Capture the cell that displays the provided text and extract its (X, Y) central coordinate. 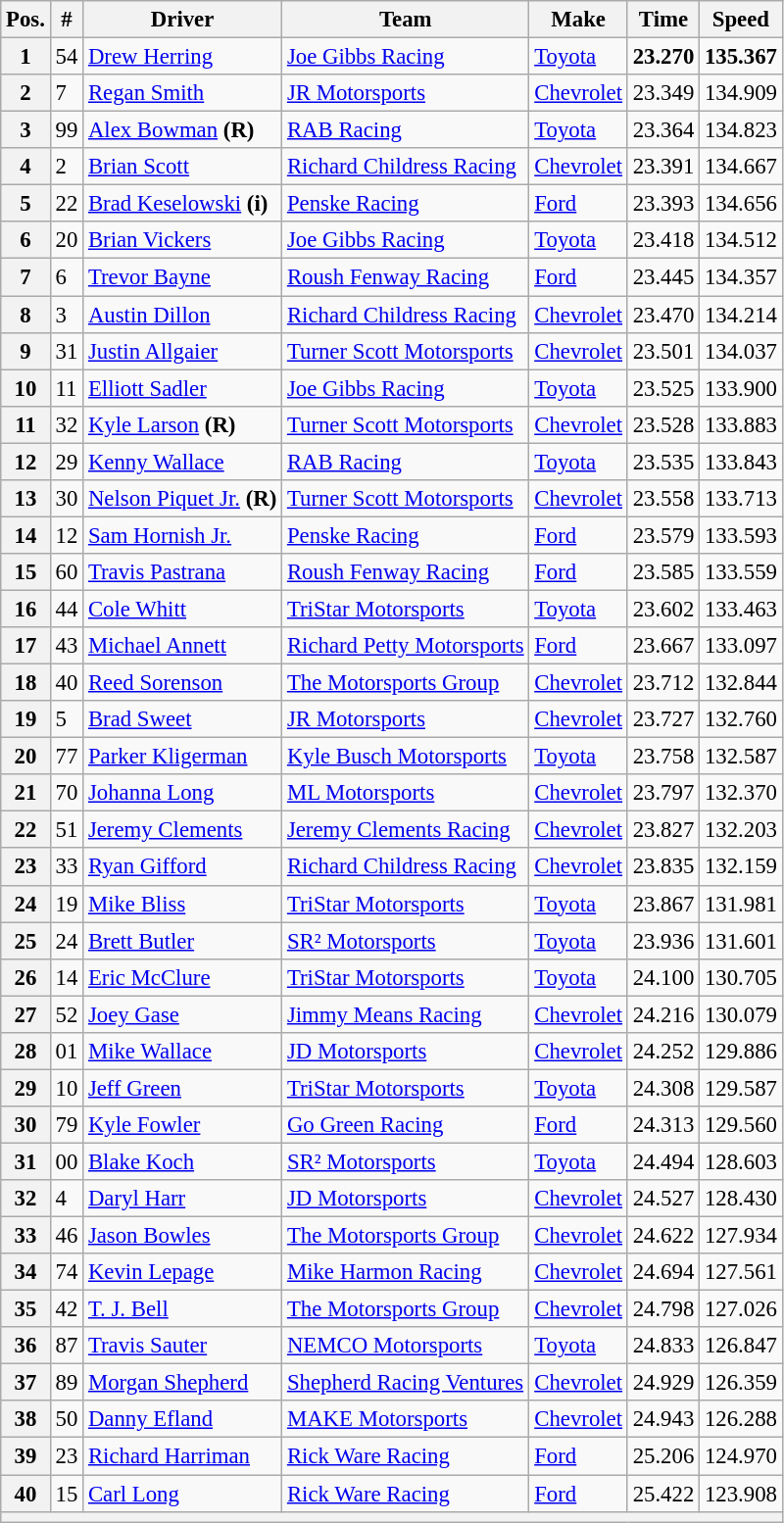
Travis Sauter (182, 1346)
24.622 (662, 1236)
Danny Efland (182, 1420)
36 (25, 1346)
60 (67, 572)
123.908 (741, 1494)
34 (25, 1272)
9 (25, 351)
37 (25, 1383)
23.867 (662, 904)
23.602 (662, 609)
23.936 (662, 941)
23.797 (662, 793)
87 (67, 1346)
Mike Harmon Racing (406, 1272)
135.367 (741, 57)
24.216 (662, 1014)
18 (25, 683)
134.823 (741, 130)
23.827 (662, 830)
Brian Vickers (182, 240)
Brad Keselowski (i) (182, 204)
24.943 (662, 1420)
133.593 (741, 535)
Jeremy Clements Racing (406, 830)
13 (25, 499)
133.843 (741, 462)
70 (67, 793)
Morgan Shepherd (182, 1383)
Richard Harriman (182, 1456)
134.512 (741, 240)
24.494 (662, 1161)
133.463 (741, 609)
77 (67, 757)
35 (25, 1309)
131.981 (741, 904)
74 (67, 1272)
127.934 (741, 1236)
16 (25, 609)
132.844 (741, 683)
23.270 (662, 57)
126.847 (741, 1346)
Jimmy Means Racing (406, 1014)
Pos. (25, 20)
Kyle Fowler (182, 1125)
8 (25, 315)
134.909 (741, 93)
23.579 (662, 535)
Daryl Harr (182, 1199)
24.694 (662, 1272)
24.252 (662, 1052)
Time (662, 20)
Alex Bowman (R) (182, 130)
129.587 (741, 1088)
23.364 (662, 130)
134.357 (741, 277)
Carl Long (182, 1494)
ML Motorsports (406, 793)
24.527 (662, 1199)
133.713 (741, 499)
131.601 (741, 941)
23.535 (662, 462)
Mike Bliss (182, 904)
Team (406, 20)
44 (67, 609)
# (67, 20)
Justin Allgaier (182, 351)
Regan Smith (182, 93)
23.727 (662, 719)
133.097 (741, 646)
24.308 (662, 1088)
Go Green Racing (406, 1125)
132.587 (741, 757)
128.430 (741, 1199)
46 (67, 1236)
39 (25, 1456)
23.528 (662, 424)
Kevin Lepage (182, 1272)
Austin Dillon (182, 315)
132.159 (741, 867)
129.886 (741, 1052)
Sam Hornish Jr. (182, 535)
Driver (182, 20)
Nelson Piquet Jr. (R) (182, 499)
25 (25, 941)
23.391 (662, 167)
25.422 (662, 1494)
Brett Butler (182, 941)
26 (25, 977)
130.705 (741, 977)
24.929 (662, 1383)
133.883 (741, 424)
132.370 (741, 793)
42 (67, 1309)
51 (67, 830)
Blake Koch (182, 1161)
Joey Gase (182, 1014)
01 (67, 1052)
Elliott Sadler (182, 388)
43 (67, 646)
Shepherd Racing Ventures (406, 1383)
Drew Herring (182, 57)
127.561 (741, 1272)
132.760 (741, 719)
23.758 (662, 757)
Travis Pastrana (182, 572)
23.558 (662, 499)
124.970 (741, 1456)
50 (67, 1420)
23.418 (662, 240)
126.288 (741, 1420)
126.359 (741, 1383)
Johanna Long (182, 793)
54 (67, 57)
Reed Sorenson (182, 683)
Kenny Wallace (182, 462)
89 (67, 1383)
Kyle Busch Motorsports (406, 757)
134.037 (741, 351)
Kyle Larson (R) (182, 424)
T. J. Bell (182, 1309)
23.525 (662, 388)
134.214 (741, 315)
Speed (741, 20)
23.712 (662, 683)
00 (67, 1161)
21 (25, 793)
27 (25, 1014)
23.667 (662, 646)
132.203 (741, 830)
Richard Petty Motorsports (406, 646)
23.445 (662, 277)
23.470 (662, 315)
23.585 (662, 572)
Parker Kligerman (182, 757)
129.560 (741, 1125)
23.501 (662, 351)
Michael Annett (182, 646)
133.900 (741, 388)
NEMCO Motorsports (406, 1346)
Brad Sweet (182, 719)
24.313 (662, 1125)
28 (25, 1052)
38 (25, 1420)
127.026 (741, 1309)
24.100 (662, 977)
134.656 (741, 204)
Trevor Bayne (182, 277)
130.079 (741, 1014)
23.835 (662, 867)
23.393 (662, 204)
17 (25, 646)
99 (67, 130)
24.798 (662, 1309)
52 (67, 1014)
128.603 (741, 1161)
Mike Wallace (182, 1052)
133.559 (741, 572)
Brian Scott (182, 167)
79 (67, 1125)
24.833 (662, 1346)
1 (25, 57)
23.349 (662, 93)
Make (578, 20)
MAKE Motorsports (406, 1420)
Cole Whitt (182, 609)
Jeff Green (182, 1088)
25.206 (662, 1456)
Jeremy Clements (182, 830)
Jason Bowles (182, 1236)
134.667 (741, 167)
Eric McClure (182, 977)
Ryan Gifford (182, 867)
